Find where the given text appears and provide that cell's center as (X, Y) coordinate. 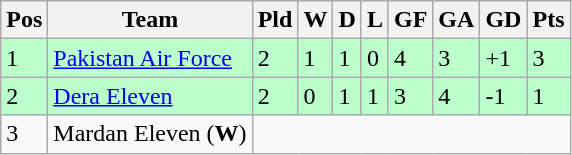
Pld (275, 20)
-1 (504, 96)
L (374, 20)
GA (456, 20)
GD (504, 20)
GF (410, 20)
Pos (24, 20)
Dera Eleven (150, 96)
Pts (548, 20)
Team (150, 20)
Mardan Eleven (W) (150, 134)
Pakistan Air Force (150, 58)
W (316, 20)
D (347, 20)
+1 (504, 58)
